Search for the cell housing the specified text and yield its (X, Y) center coordinate. 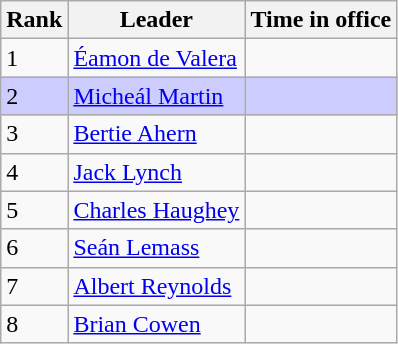
8 (34, 324)
Micheál Martin (156, 96)
Leader (156, 20)
6 (34, 248)
2 (34, 96)
Time in office (321, 20)
Rank (34, 20)
Charles Haughey (156, 210)
Brian Cowen (156, 324)
1 (34, 58)
Albert Reynolds (156, 286)
Seán Lemass (156, 248)
Jack Lynch (156, 172)
4 (34, 172)
3 (34, 134)
5 (34, 210)
Éamon de Valera (156, 58)
7 (34, 286)
Bertie Ahern (156, 134)
